Pinpoint the cell where the given text exists, returning its [X, Y] midpoint coordinate. 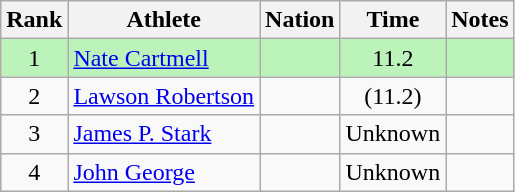
11.2 [393, 58]
2 [34, 96]
3 [34, 134]
Notes [480, 20]
James P. Stark [164, 134]
Athlete [164, 20]
1 [34, 58]
(11.2) [393, 96]
Rank [34, 20]
Time [393, 20]
4 [34, 172]
Nation [300, 20]
John George [164, 172]
Nate Cartmell [164, 58]
Lawson Robertson [164, 96]
